Return the [X, Y] coordinate for the center point of the cell that contains the specified text.  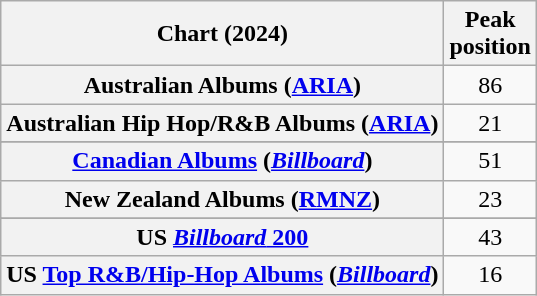
43 [490, 237]
Australian Albums (ARIA) [222, 85]
Chart (2024) [222, 34]
New Zealand Albums (RMNZ) [222, 199]
16 [490, 275]
Peakposition [490, 34]
86 [490, 85]
51 [490, 161]
Canadian Albums (Billboard) [222, 161]
US Billboard 200 [222, 237]
Australian Hip Hop/R&B Albums (ARIA) [222, 123]
23 [490, 199]
21 [490, 123]
US Top R&B/Hip-Hop Albums (Billboard) [222, 275]
